Locate the cell with the specified text and output its (x, y) center coordinate. 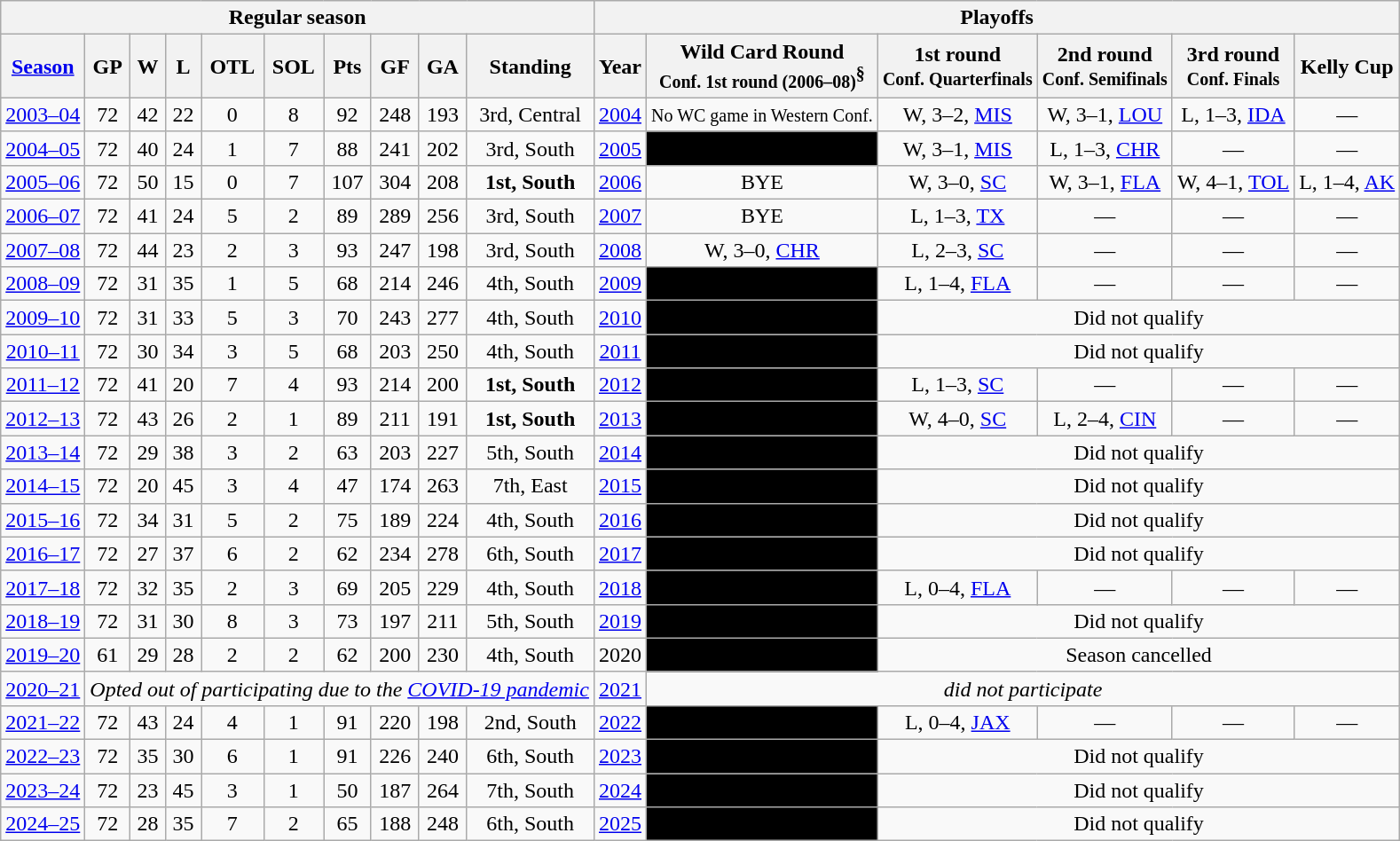
229 (443, 587)
L (184, 67)
W, 3–2, MIS (957, 114)
2004–05 (43, 148)
W, 3–1, MIS (957, 148)
2005 (619, 148)
227 (443, 452)
Playoffs (996, 18)
278 (443, 554)
2010 (619, 318)
L, 1–3, SC (957, 385)
250 (443, 351)
304 (395, 182)
2022 (619, 722)
2010–11 (43, 351)
2024 (619, 790)
240 (443, 757)
256 (443, 216)
191 (443, 419)
L, 1–3, IDA (1233, 114)
2015–16 (43, 520)
226 (395, 757)
2008–09 (43, 284)
193 (443, 114)
W, 4–1, TOL (1233, 182)
2007 (619, 216)
L, 1–4, FLA (957, 284)
243 (395, 318)
208 (443, 182)
1st roundConf. Quarterfinals (957, 67)
38 (184, 452)
224 (443, 520)
22 (184, 114)
W (148, 67)
205 (395, 587)
L, 1–4, AK (1347, 182)
42 (148, 114)
3rd, Central (531, 114)
247 (395, 250)
2021 (619, 688)
75 (348, 520)
174 (395, 486)
2004 (619, 114)
15 (184, 182)
No WC game in Western Conf. (763, 114)
2012–13 (43, 419)
2016–17 (43, 554)
44 (148, 250)
197 (395, 621)
2022–23 (43, 757)
234 (395, 554)
263 (443, 486)
GA (443, 67)
Kelly Cup (1347, 67)
37 (184, 554)
Opted out of participating due to the COVID-19 pandemic (340, 688)
2009 (619, 284)
61 (108, 655)
L, 1–3, TX (957, 216)
2012 (619, 385)
88 (348, 148)
2016 (619, 520)
2003–04 (43, 114)
2023 (619, 757)
220 (395, 722)
32 (148, 587)
92 (348, 114)
Standing (531, 67)
W, 3–0, SC (957, 182)
L, 0–4, JAX (957, 722)
264 (443, 790)
Season (43, 67)
GF (395, 67)
241 (395, 148)
70 (348, 318)
2018–19 (43, 621)
OTL (232, 67)
2006 (619, 182)
69 (348, 587)
189 (395, 520)
W, 4–0, SC (957, 419)
W, 3–0, CHR (763, 250)
7th, East (531, 486)
2011 (619, 351)
27 (148, 554)
2011–12 (43, 385)
2019–20 (43, 655)
202 (443, 148)
2008 (619, 250)
Season cancelled (1138, 655)
246 (443, 284)
187 (395, 790)
47 (348, 486)
GP (108, 67)
Regular season (298, 18)
L, 1–3, CHR (1105, 148)
2024–25 (43, 824)
107 (348, 182)
Year (619, 67)
2015 (619, 486)
230 (443, 655)
L, 2–3, SC (957, 250)
188 (395, 824)
Pts (348, 67)
3rd roundConf. Finals (1233, 67)
2nd, South (531, 722)
7th, South (531, 790)
2017 (619, 554)
2014–15 (43, 486)
26 (184, 419)
33 (184, 318)
2018 (619, 587)
289 (395, 216)
73 (348, 621)
40 (148, 148)
2017–18 (43, 587)
2021–22 (43, 722)
L, 0–4, FLA (957, 587)
2007–08 (43, 250)
W, 3–1, FLA (1105, 182)
2025 (619, 824)
SOL (293, 67)
L, 2–4, CIN (1105, 419)
277 (443, 318)
2nd roundConf. Semifinals (1105, 67)
2013–14 (43, 452)
2023–24 (43, 790)
2014 (619, 452)
63 (348, 452)
did not participate (1024, 688)
2009–10 (43, 318)
2005–06 (43, 182)
2006–07 (43, 216)
2020–21 (43, 688)
Wild Card RoundConf. 1st round (2006–08)§ (763, 67)
2013 (619, 419)
W, 3–1, LOU (1105, 114)
2020 (619, 655)
65 (348, 824)
2019 (619, 621)
